Scan for the cell matching the given text and deliver its (x, y) coordinate at center. 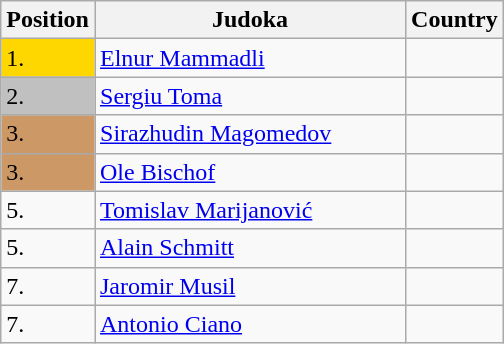
Elnur Mammadli (250, 58)
Antonio Ciano (250, 324)
Sirazhudin Magomedov (250, 134)
Judoka (250, 20)
Position (48, 20)
Alain Schmitt (250, 248)
Tomislav Marijanović (250, 210)
Country (455, 20)
Jaromir Musil (250, 286)
Sergiu Toma (250, 96)
2. (48, 96)
1. (48, 58)
Ole Bischof (250, 172)
